Identify which cell holds the provided text, then report its [x, y] central coordinate. 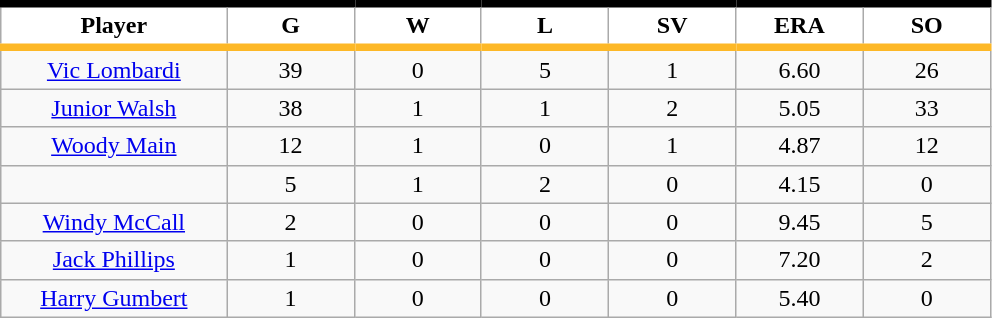
W [418, 26]
38 [290, 108]
Harry Gumbert [114, 298]
Junior Walsh [114, 108]
5.05 [800, 108]
Woody Main [114, 146]
SV [672, 26]
ERA [800, 26]
Jack Phillips [114, 260]
26 [926, 68]
SO [926, 26]
L [544, 26]
6.60 [800, 68]
4.87 [800, 146]
5.40 [800, 298]
9.45 [800, 222]
33 [926, 108]
39 [290, 68]
Vic Lombardi [114, 68]
4.15 [800, 184]
7.20 [800, 260]
Player [114, 26]
G [290, 26]
Windy McCall [114, 222]
